Identify which cell holds the provided text, then report its (X, Y) central coordinate. 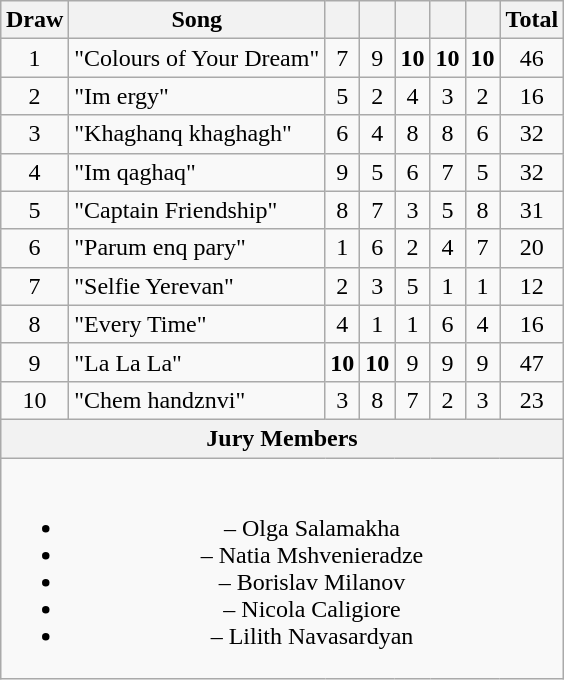
47 (532, 362)
Draw (34, 20)
20 (532, 248)
"Parum enq pary" (197, 248)
Song (197, 20)
"Im qaghaq" (197, 172)
"Every Time" (197, 324)
"Colours of Your Dream" (197, 58)
"La La La" (197, 362)
"Khaghanq khaghagh" (197, 134)
46 (532, 58)
12 (532, 286)
"Im ergy" (197, 96)
"Captain Friendship" (197, 210)
"Chem handznvi" (197, 400)
23 (532, 400)
Jury Members (282, 438)
"Selfie Yerevan" (197, 286)
31 (532, 210)
Total (532, 20)
– Olga Salamakha – Natia Mshvenieradze – Borislav Milanov – Nicola Caligiore – Lilith Navasardyan (282, 568)
